From the cell containing the given text, extract its center point as (X, Y) coordinate. 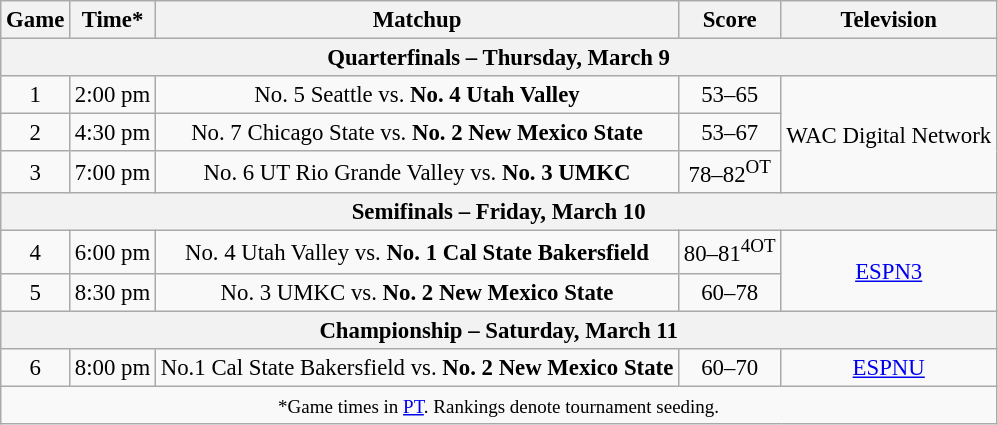
6:00 pm (113, 252)
WAC Digital Network (889, 134)
2 (36, 133)
5 (36, 292)
60–78 (730, 292)
Score (730, 20)
7:00 pm (113, 172)
No. 4 Utah Valley vs. No. 1 Cal State Bakersfield (416, 252)
1 (36, 95)
80–814OT (730, 252)
Semifinals – Friday, March 10 (499, 213)
2:00 pm (113, 95)
78–82OT (730, 172)
ESPN3 (889, 271)
Matchup (416, 20)
53–67 (730, 133)
8:00 pm (113, 367)
Championship – Saturday, March 11 (499, 330)
No. 6 UT Rio Grande Valley vs. No. 3 UMKC (416, 172)
3 (36, 172)
60–70 (730, 367)
ESPNU (889, 367)
No. 5 Seattle vs. No. 4 Utah Valley (416, 95)
Time* (113, 20)
Quarterfinals – Thursday, March 9 (499, 58)
53–65 (730, 95)
Television (889, 20)
4:30 pm (113, 133)
Game (36, 20)
No. 3 UMKC vs. No. 2 New Mexico State (416, 292)
8:30 pm (113, 292)
4 (36, 252)
*Game times in PT. Rankings denote tournament seeding. (499, 405)
6 (36, 367)
No.1 Cal State Bakersfield vs. No. 2 New Mexico State (416, 367)
No. 7 Chicago State vs. No. 2 New Mexico State (416, 133)
